Return [X, Y] of the center of cell containing provided text 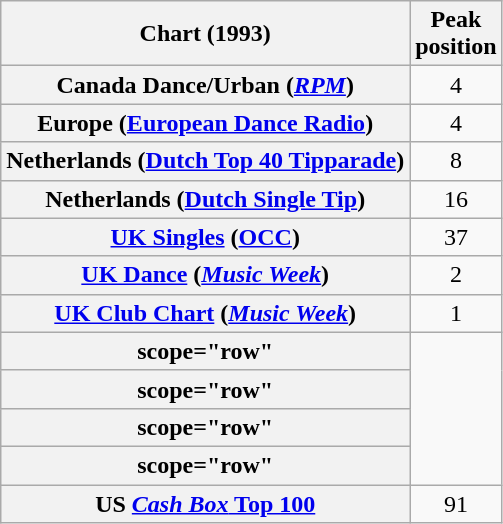
UK Club Chart (Music Week) [206, 313]
8 [456, 161]
Netherlands (Dutch Single Tip) [206, 199]
1 [456, 313]
UK Dance (Music Week) [206, 275]
UK Singles (OCC) [206, 237]
Canada Dance/Urban (RPM) [206, 85]
US Cash Box Top 100 [206, 503]
Netherlands (Dutch Top 40 Tipparade) [206, 161]
2 [456, 275]
Peak position [456, 34]
16 [456, 199]
Europe (European Dance Radio) [206, 123]
37 [456, 237]
Chart (1993) [206, 34]
91 [456, 503]
